Detect which cell encompasses the target text, then output its [X, Y] center coordinate. 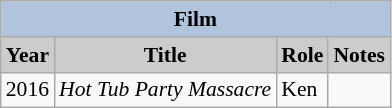
2016 [28, 90]
Role [302, 55]
Ken [302, 90]
Notes [359, 55]
Film [196, 19]
Title [165, 55]
Hot Tub Party Massacre [165, 90]
Year [28, 55]
